Locate the cell with the specified text and output its [x, y] center coordinate. 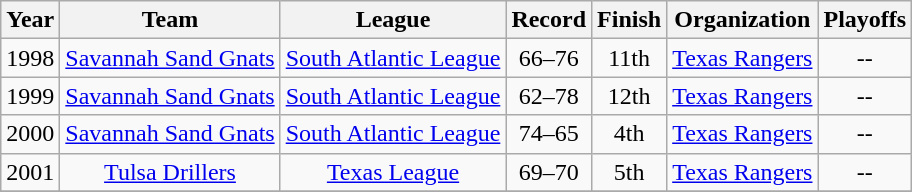
Playoffs [865, 20]
11th [630, 58]
12th [630, 96]
League [393, 20]
1998 [30, 58]
Year [30, 20]
66–76 [549, 58]
Tulsa Drillers [170, 172]
Organization [742, 20]
74–65 [549, 134]
Texas League [393, 172]
4th [630, 134]
Record [549, 20]
Finish [630, 20]
2001 [30, 172]
69–70 [549, 172]
5th [630, 172]
Team [170, 20]
2000 [30, 134]
62–78 [549, 96]
1999 [30, 96]
